For the text-containing cell, return its midpoint in [X, Y] coordinate format. 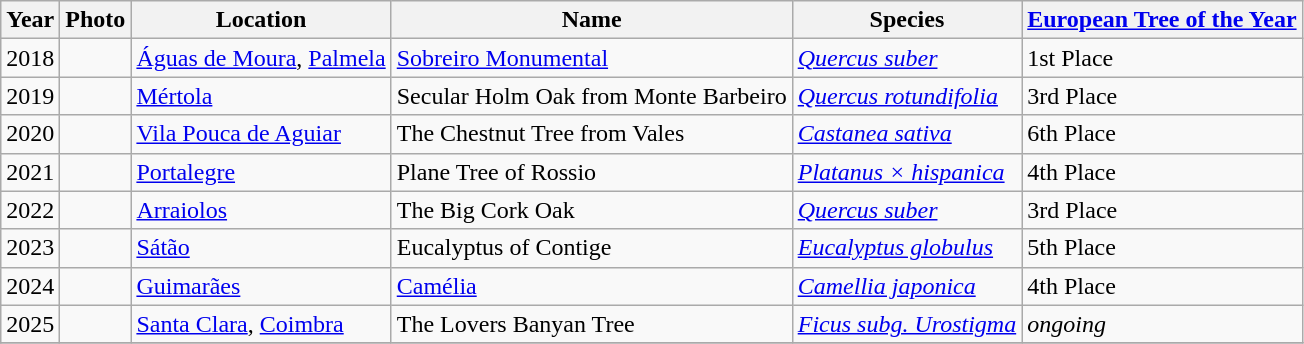
1st Place [1162, 58]
2024 [30, 286]
2022 [30, 210]
Camélia [592, 286]
Species [907, 20]
Vila Pouca de Aguiar [261, 134]
Arraiolos [261, 210]
The Chestnut Tree from Vales [592, 134]
Mértola [261, 96]
Secular Holm Oak from Monte Barbeiro [592, 96]
Quercus rotundifolia [907, 96]
The Big Cork Oak [592, 210]
Sobreiro Monumental [592, 58]
Name [592, 20]
Castanea sativa [907, 134]
Camellia japonica [907, 286]
Plane Tree of Rossio [592, 172]
Location [261, 20]
2023 [30, 248]
2020 [30, 134]
5th Place [1162, 248]
ongoing [1162, 324]
Guimarães [261, 286]
Year [30, 20]
Portalegre [261, 172]
Eucalyptus globulus [907, 248]
6th Place [1162, 134]
Sátão [261, 248]
2025 [30, 324]
Santa Clara, Coimbra [261, 324]
Photo [96, 20]
Ficus subg. Urostigma [907, 324]
The Lovers Banyan Tree [592, 324]
2021 [30, 172]
European Tree of the Year [1162, 20]
Águas de Moura, Palmela [261, 58]
2018 [30, 58]
Platanus × hispanica [907, 172]
2019 [30, 96]
Eucalyptus of Contige [592, 248]
